Return the [x, y] coordinate for the center point of the cell that contains the specified text.  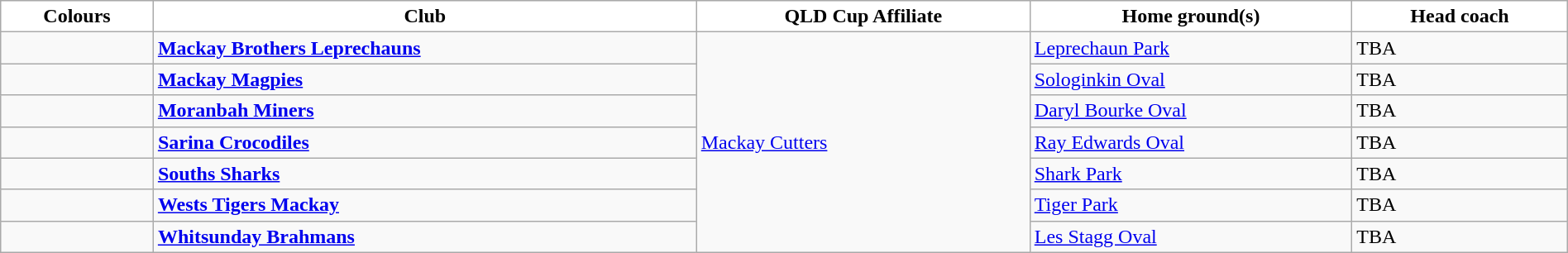
Moranbah Miners [425, 111]
Mackay Cutters [863, 142]
Mackay Magpies [425, 79]
Mackay Brothers Leprechauns [425, 48]
Colours [78, 17]
Sologinkin Oval [1191, 79]
Home ground(s) [1191, 17]
Souths Sharks [425, 174]
Leprechaun Park [1191, 48]
Ray Edwards Oval [1191, 142]
Shark Park [1191, 174]
Head coach [1460, 17]
Club [425, 17]
Sarina Crocodiles [425, 142]
Whitsunday Brahmans [425, 236]
Daryl Bourke Oval [1191, 111]
QLD Cup Affiliate [863, 17]
Wests Tigers Mackay [425, 205]
Les Stagg Oval [1191, 236]
Tiger Park [1191, 205]
